Locate the cell with the specified text and output its [x, y] center coordinate. 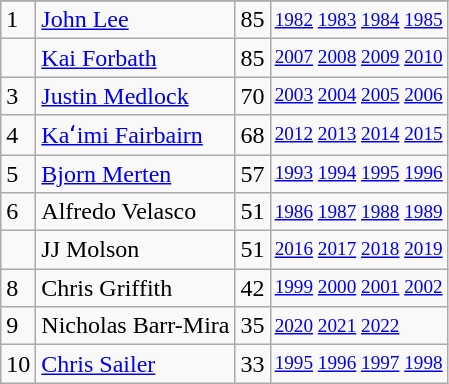
1986 1987 1988 1989 [358, 212]
1995 1996 1997 1998 [358, 364]
Nicholas Barr-Mira [136, 326]
Kaʻimi Fairbairn [136, 135]
4 [18, 135]
35 [252, 326]
JJ Molson [136, 250]
Chris Griffith [136, 288]
1993 1994 1995 1996 [358, 173]
2007 2008 2009 2010 [358, 58]
2012 2013 2014 2015 [358, 135]
Chris Sailer [136, 364]
6 [18, 212]
2016 2017 2018 2019 [358, 250]
2020 2021 2022 [358, 326]
John Lee [136, 20]
33 [252, 364]
2003 2004 2005 2006 [358, 96]
68 [252, 135]
1982 1983 1984 1985 [358, 20]
Alfredo Velasco [136, 212]
8 [18, 288]
3 [18, 96]
5 [18, 173]
Justin Medlock [136, 96]
57 [252, 173]
Bjorn Merten [136, 173]
9 [18, 326]
42 [252, 288]
1999 2000 2001 2002 [358, 288]
Kai Forbath [136, 58]
10 [18, 364]
70 [252, 96]
1 [18, 20]
